Search for the cell housing the specified text and yield its (x, y) center coordinate. 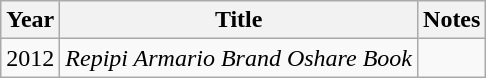
Repipi Armario Brand Oshare Book (239, 58)
Title (239, 20)
Notes (452, 20)
Year (30, 20)
2012 (30, 58)
